Search for the cell housing the specified text and yield its [x, y] center coordinate. 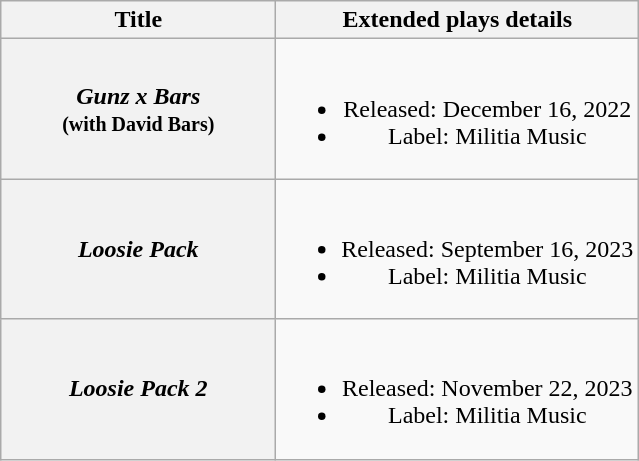
Released: November 22, 2023Label: Militia Music [458, 389]
Gunz x Bars(with David Bars) [138, 109]
Loosie Pack [138, 249]
Extended plays details [458, 20]
Released: December 16, 2022Label: Militia Music [458, 109]
Loosie Pack 2 [138, 389]
Title [138, 20]
Released: September 16, 2023Label: Militia Music [458, 249]
